Return (x, y) of the center of cell containing provided text 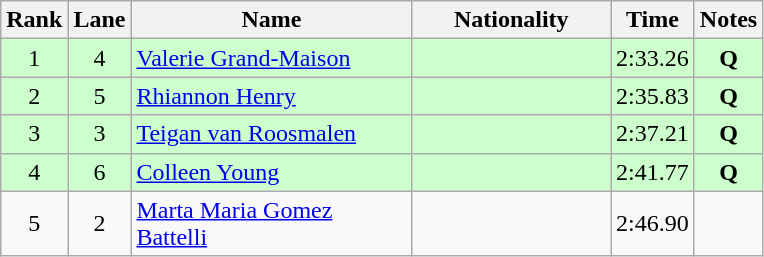
6 (100, 172)
Lane (100, 20)
2:37.21 (653, 134)
Rank (34, 20)
Colleen Young (272, 172)
Name (272, 20)
2:33.26 (653, 58)
Time (653, 20)
Rhiannon Henry (272, 96)
2:46.90 (653, 224)
Teigan van Roosmalen (272, 134)
Notes (728, 20)
Marta Maria Gomez Battelli (272, 224)
2:41.77 (653, 172)
Valerie Grand-Maison (272, 58)
Nationality (512, 20)
2:35.83 (653, 96)
1 (34, 58)
